For the text-containing cell, return its midpoint in [X, Y] coordinate format. 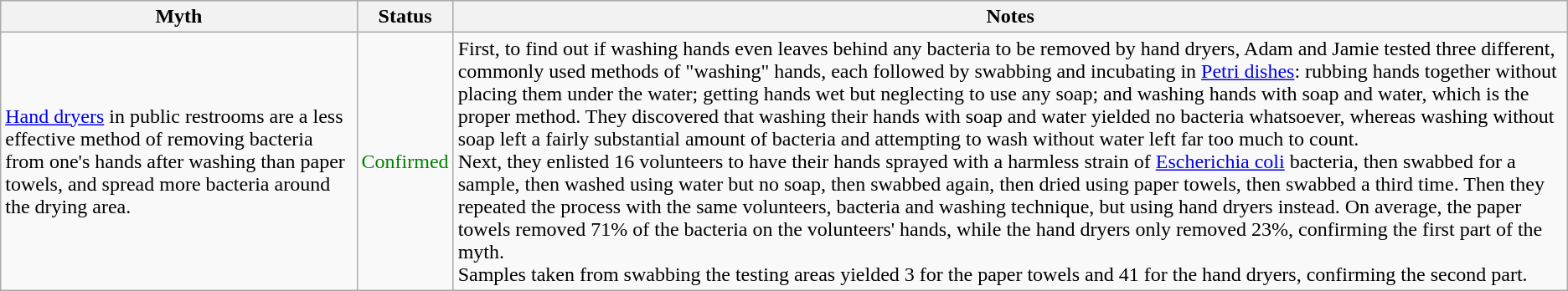
Status [405, 17]
Myth [179, 17]
Notes [1010, 17]
Confirmed [405, 161]
